Detect which cell encompasses the target text, then output its [x, y] center coordinate. 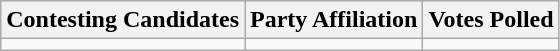
Votes Polled [491, 20]
Party Affiliation [334, 20]
Contesting Candidates [123, 20]
